Capture the cell that displays the provided text and extract its (x, y) central coordinate. 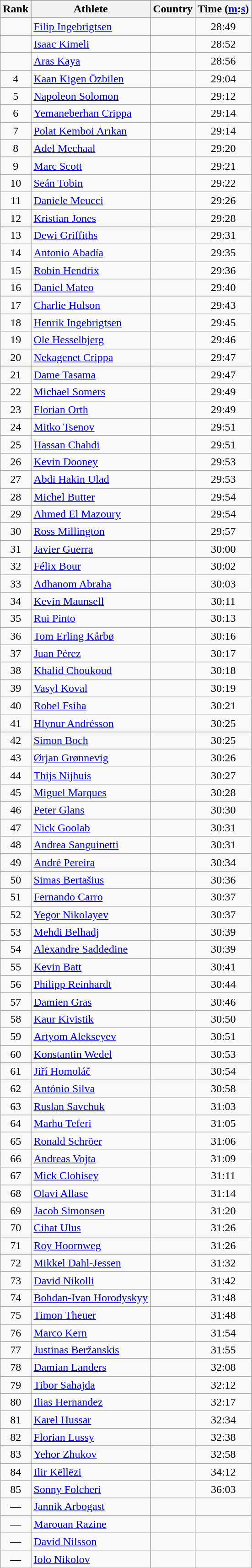
79 (16, 1385)
46 (16, 810)
84 (16, 1472)
29:31 (223, 236)
Seán Tobin (91, 183)
56 (16, 984)
29:35 (223, 253)
6 (16, 113)
34 (16, 601)
Vasyl Koval (91, 688)
Khalid Choukoud (91, 671)
Abdi Hakin Ulad (91, 479)
31:09 (223, 1158)
5 (16, 96)
Dame Tasama (91, 375)
Jiří Homoláč (91, 1072)
Tibor Sahajda (91, 1385)
Konstantin Wedel (91, 1054)
Michael Somers (91, 392)
Ørjan Grønnevig (91, 758)
30:26 (223, 758)
Peter Glans (91, 810)
31:05 (223, 1124)
Nekagenet Crippa (91, 357)
31:55 (223, 1350)
Mikkel Dahl-Jessen (91, 1263)
Michel Butter (91, 496)
30:58 (223, 1089)
82 (16, 1437)
31:11 (223, 1176)
Jannik Arbogast (91, 1507)
Florian Orth (91, 410)
Marhu Teferi (91, 1124)
David Nilsson (91, 1541)
52 (16, 915)
Cihat Ulus (91, 1228)
Miguel Marques (91, 793)
35 (16, 619)
37 (16, 653)
Alexandre Saddedine (91, 949)
30:03 (223, 584)
30:44 (223, 984)
32:38 (223, 1437)
30:46 (223, 1002)
Tom Erling Kårbø (91, 636)
55 (16, 967)
Kevin Dooney (91, 462)
15 (16, 270)
Kevin Maunsell (91, 601)
4 (16, 79)
Adel Mechaal (91, 148)
António Silva (91, 1089)
Simas Bertašius (91, 880)
34:12 (223, 1472)
Ronald Schröer (91, 1141)
Charlie Hulson (91, 305)
36 (16, 636)
31:20 (223, 1211)
31:54 (223, 1333)
29:22 (223, 183)
68 (16, 1193)
25 (16, 444)
Henrik Ingebrigtsen (91, 323)
38 (16, 671)
7 (16, 131)
Antonio Abadía (91, 253)
Félix Bour (91, 566)
61 (16, 1072)
30:02 (223, 566)
30:41 (223, 967)
66 (16, 1158)
28:52 (223, 44)
9 (16, 166)
30:36 (223, 880)
30 (16, 532)
32:17 (223, 1402)
18 (16, 323)
49 (16, 862)
Isaac Kimeli (91, 44)
29:46 (223, 340)
30:13 (223, 619)
47 (16, 828)
Kevin Batt (91, 967)
Marc Scott (91, 166)
42 (16, 740)
32 (16, 566)
29:40 (223, 288)
Philipp Reinhardt (91, 984)
Roy Hoornweg (91, 1245)
59 (16, 1036)
30:51 (223, 1036)
Mehdi Belhadj (91, 932)
30:00 (223, 549)
43 (16, 758)
30:30 (223, 810)
81 (16, 1420)
30:27 (223, 776)
Rui Pinto (91, 619)
67 (16, 1176)
24 (16, 427)
Simon Boch (91, 740)
30:54 (223, 1072)
Artyom Alekseyev (91, 1036)
73 (16, 1280)
57 (16, 1002)
Nick Goolab (91, 828)
65 (16, 1141)
Ilir Këllëzi (91, 1472)
32:08 (223, 1368)
28:56 (223, 61)
Bohdan-Ivan Horodyskyy (91, 1298)
45 (16, 793)
30:11 (223, 601)
11 (16, 200)
48 (16, 845)
72 (16, 1263)
Marco Kern (91, 1333)
32:58 (223, 1455)
27 (16, 479)
Mitko Tsenov (91, 427)
23 (16, 410)
16 (16, 288)
40 (16, 706)
Damian Landers (91, 1368)
30:19 (223, 688)
29:57 (223, 532)
30:34 (223, 862)
31:14 (223, 1193)
29:43 (223, 305)
70 (16, 1228)
85 (16, 1489)
30:16 (223, 636)
Dewi Griffiths (91, 236)
12 (16, 218)
Daniel Mateo (91, 288)
Daniele Meucci (91, 200)
Mick Clohisey (91, 1176)
74 (16, 1298)
80 (16, 1402)
41 (16, 723)
29:28 (223, 218)
Filip Ingebrigtsen (91, 27)
Adhanom Abraha (91, 584)
76 (16, 1333)
Aras Kaya (91, 61)
Kaan Kigen Özbilen (91, 79)
Hlynur Andrésson (91, 723)
32:12 (223, 1385)
Damien Gras (91, 1002)
Timon Theuer (91, 1315)
50 (16, 880)
54 (16, 949)
51 (16, 897)
28:49 (223, 27)
69 (16, 1211)
Polat Kemboi Arıkan (91, 131)
Kaur Kivistik (91, 1019)
Juan Pérez (91, 653)
44 (16, 776)
64 (16, 1124)
13 (16, 236)
21 (16, 375)
30:18 (223, 671)
Florian Lussy (91, 1437)
36:03 (223, 1489)
Javier Guerra (91, 549)
29:45 (223, 323)
Time (m:s) (223, 9)
29:36 (223, 270)
Ilias Hernandez (91, 1402)
Iolo Nikolov (91, 1559)
28 (16, 496)
André Pereira (91, 862)
75 (16, 1315)
Ahmed El Mazoury (91, 514)
30:53 (223, 1054)
62 (16, 1089)
29:21 (223, 166)
78 (16, 1368)
Fernando Carro (91, 897)
31:06 (223, 1141)
Rank (16, 9)
53 (16, 932)
29:04 (223, 79)
Ruslan Savchuk (91, 1106)
29:26 (223, 200)
Athlete (91, 9)
22 (16, 392)
39 (16, 688)
26 (16, 462)
10 (16, 183)
Ross Millington (91, 532)
17 (16, 305)
Andrea Sanguinetti (91, 845)
Kristian Jones (91, 218)
32:34 (223, 1420)
Napoleon Solomon (91, 96)
30:28 (223, 793)
29:12 (223, 96)
30:50 (223, 1019)
33 (16, 584)
77 (16, 1350)
Country (173, 9)
Yemaneberhan Crippa (91, 113)
Karel Hussar (91, 1420)
Justinas Beržanskis (91, 1350)
71 (16, 1245)
Olavi Allase (91, 1193)
Ole Hesselbjerg (91, 340)
14 (16, 253)
Marouan Razine (91, 1524)
60 (16, 1054)
30:21 (223, 706)
Robel Fsiha (91, 706)
Andreas Vojta (91, 1158)
31:03 (223, 1106)
58 (16, 1019)
Jacob Simonsen (91, 1211)
30:17 (223, 653)
29:20 (223, 148)
19 (16, 340)
83 (16, 1455)
8 (16, 148)
29 (16, 514)
31 (16, 549)
David Nikolli (91, 1280)
31:32 (223, 1263)
Thijs Nijhuis (91, 776)
Yehor Zhukov (91, 1455)
Robin Hendrix (91, 270)
Sonny Folcheri (91, 1489)
20 (16, 357)
Hassan Chahdi (91, 444)
31:42 (223, 1280)
63 (16, 1106)
Yegor Nikolayev (91, 915)
